Return (x, y) of the center of cell containing provided text 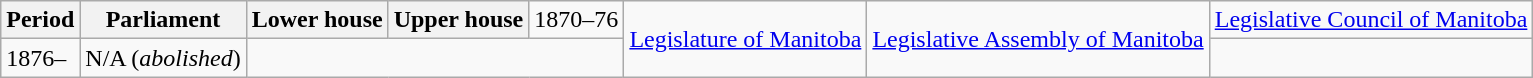
1870–76 (576, 20)
Lower house (317, 20)
Period (40, 20)
Legislative Assembly of Manitoba (1038, 39)
Legislature of Manitoba (746, 39)
N/A (abolished) (163, 58)
Legislative Council of Manitoba (1371, 20)
Parliament (163, 20)
Upper house (458, 20)
1876– (40, 58)
